Search for the cell housing the specified text and yield its [x, y] center coordinate. 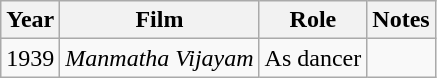
Film [160, 20]
As dancer [313, 58]
1939 [30, 58]
Role [313, 20]
Year [30, 20]
Notes [401, 20]
Manmatha Vijayam [160, 58]
